Find where the given text appears and provide that cell's center as (X, Y) coordinate. 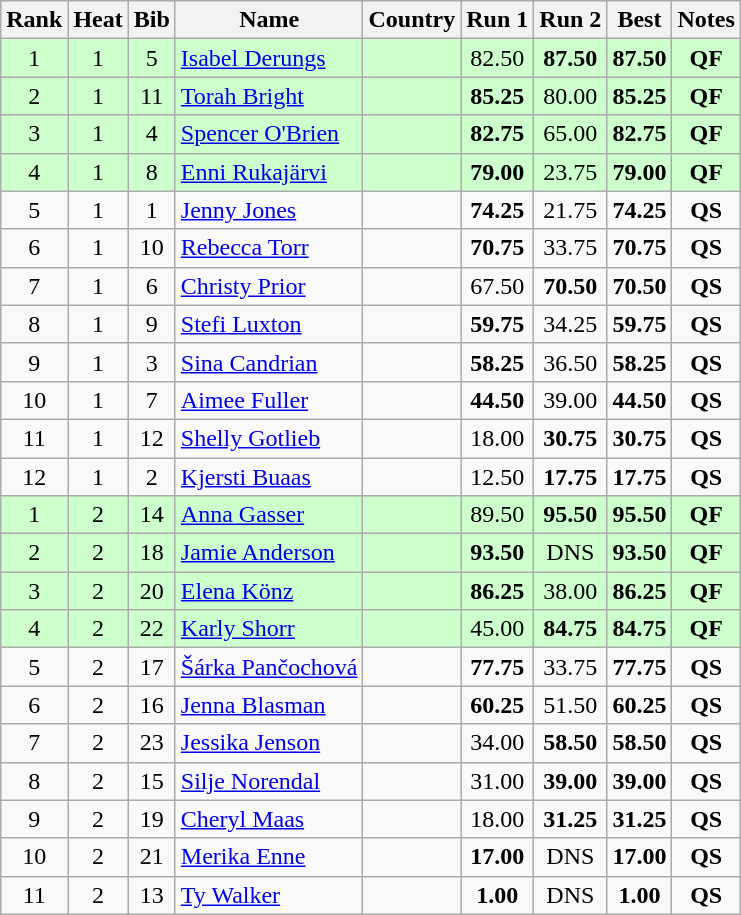
17 (152, 667)
31.00 (498, 781)
18 (152, 553)
Enni Rukajärvi (269, 172)
Ty Walker (269, 895)
22 (152, 629)
Kjersti Buaas (269, 477)
12.50 (498, 477)
23 (152, 743)
Country (412, 20)
Jessika Jenson (269, 743)
13 (152, 895)
Karly Shorr (269, 629)
15 (152, 781)
Isabel Derungs (269, 58)
Cheryl Maas (269, 819)
Rank (34, 20)
14 (152, 515)
Silje Norendal (269, 781)
45.00 (498, 629)
34.00 (498, 743)
Elena Könz (269, 591)
Šárka Pančochová (269, 667)
51.50 (570, 705)
Sina Candrian (269, 362)
36.50 (570, 362)
34.25 (570, 324)
82.50 (498, 58)
Best (640, 20)
Run 1 (498, 20)
Run 2 (570, 20)
Jenna Blasman (269, 705)
Aimee Fuller (269, 400)
Merika Enne (269, 857)
Spencer O'Brien (269, 134)
Torah Bright (269, 96)
Christy Prior (269, 286)
Bib (152, 20)
Notes (706, 20)
20 (152, 591)
21 (152, 857)
65.00 (570, 134)
23.75 (570, 172)
Stefi Luxton (269, 324)
Jenny Jones (269, 210)
Shelly Gotlieb (269, 438)
Rebecca Torr (269, 248)
16 (152, 705)
Name (269, 20)
67.50 (498, 286)
80.00 (570, 96)
38.00 (570, 591)
21.75 (570, 210)
Anna Gasser (269, 515)
19 (152, 819)
Jamie Anderson (269, 553)
89.50 (498, 515)
Heat (98, 20)
